Extract the (X, Y) coordinate from the center of the cell holding the provided text.  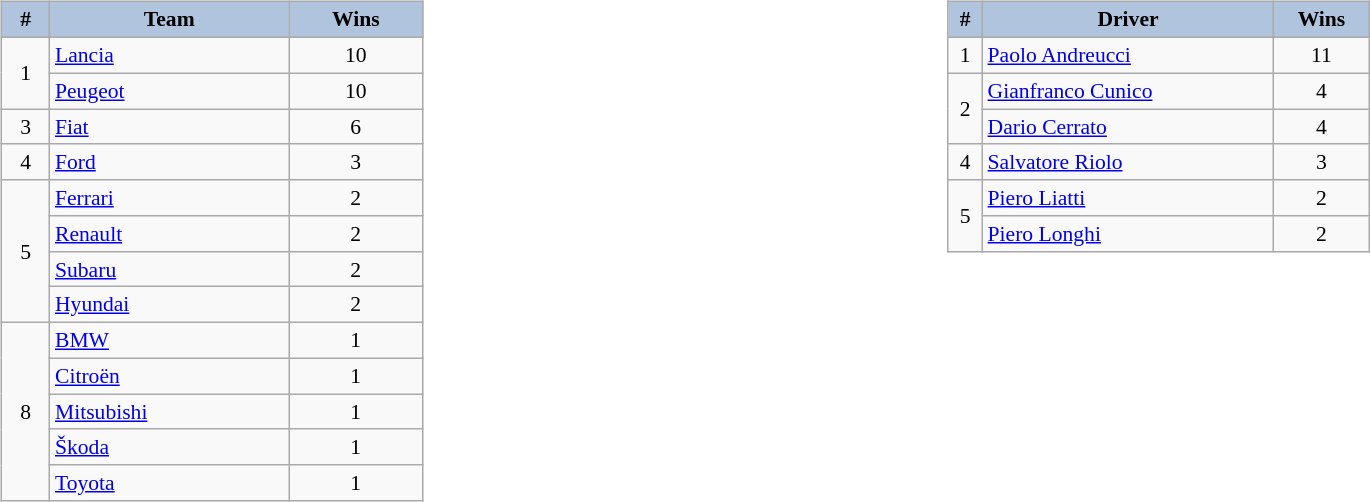
Hyundai (170, 305)
Citroën (170, 376)
Piero Longhi (1128, 234)
Paolo Andreucci (1128, 55)
Driver (1128, 20)
Subaru (170, 269)
Renault (170, 234)
Peugeot (170, 91)
BMW (170, 340)
Fiat (170, 127)
Ferrari (170, 198)
11 (1321, 55)
Lancia (170, 55)
8 (26, 411)
Mitsubishi (170, 412)
Toyota (170, 483)
Team (170, 20)
Salvatore Riolo (1128, 162)
Dario Cerrato (1128, 127)
6 (356, 127)
Gianfranco Cunico (1128, 91)
Ford (170, 162)
Piero Liatti (1128, 198)
Škoda (170, 447)
